Provide the [x, y] coordinate of the cell's center where the given text is located.  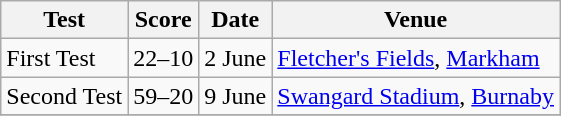
Fletcher's Fields, Markham [416, 58]
Date [236, 20]
22–10 [164, 58]
First Test [64, 58]
Swangard Stadium, Burnaby [416, 96]
9 June [236, 96]
2 June [236, 58]
59–20 [164, 96]
Venue [416, 20]
Test [64, 20]
Score [164, 20]
Second Test [64, 96]
